Provide the [X, Y] coordinate of the cell's center where the given text is located.  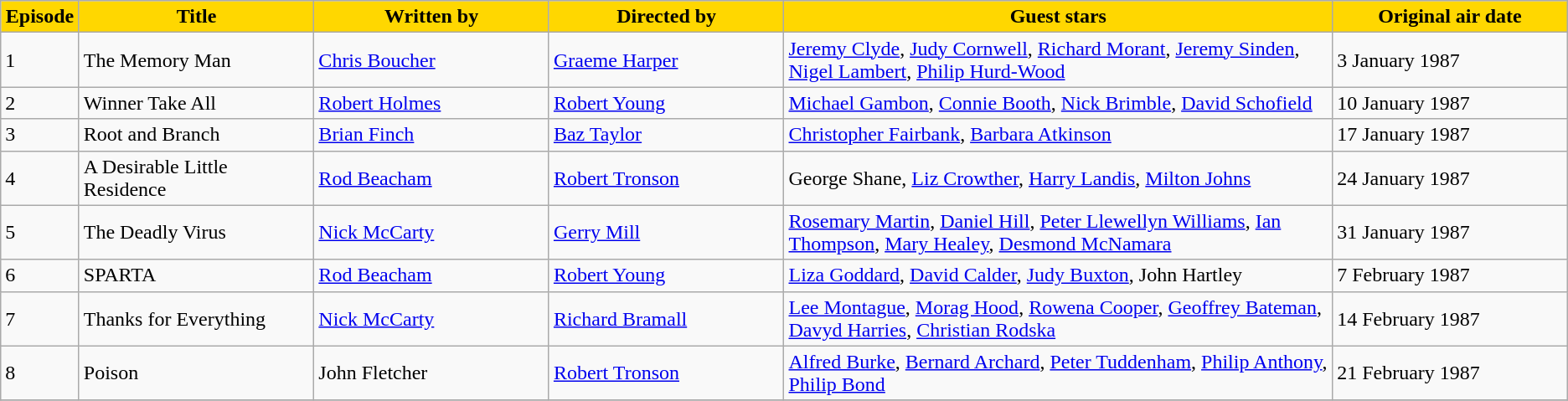
George Shane, Liz Crowther, Harry Landis, Milton Johns [1059, 177]
Baz Taylor [667, 135]
Graeme Harper [667, 60]
John Fletcher [432, 373]
24 January 1987 [1451, 177]
Original air date [1451, 17]
17 January 1987 [1451, 135]
Title [196, 17]
Winner Take All [196, 103]
1 [40, 60]
2 [40, 103]
Chris Boucher [432, 60]
The Memory Man [196, 60]
14 February 1987 [1451, 318]
Poison [196, 373]
3 January 1987 [1451, 60]
3 [40, 135]
Lee Montague, Morag Hood, Rowena Cooper, Geoffrey Bateman, Davyd Harries, Christian Rodska [1059, 318]
7 [40, 318]
10 January 1987 [1451, 103]
Rosemary Martin, Daniel Hill, Peter Llewellyn Williams, Ian Thompson, Mary Healey, Desmond McNamara [1059, 233]
4 [40, 177]
Root and Branch [196, 135]
SPARTA [196, 275]
31 January 1987 [1451, 233]
A Desirable Little Residence [196, 177]
Christopher Fairbank, Barbara Atkinson [1059, 135]
Jeremy Clyde, Judy Cornwell, Richard Morant, Jeremy Sinden, Nigel Lambert, Philip Hurd-Wood [1059, 60]
The Deadly Virus [196, 233]
Episode [40, 17]
21 February 1987 [1451, 373]
Brian Finch [432, 135]
Robert Holmes [432, 103]
Gerry Mill [667, 233]
5 [40, 233]
Written by [432, 17]
8 [40, 373]
Thanks for Everything [196, 318]
Liza Goddard, David Calder, Judy Buxton, John Hartley [1059, 275]
Directed by [667, 17]
7 February 1987 [1451, 275]
Alfred Burke, Bernard Archard, Peter Tuddenham, Philip Anthony, Philip Bond [1059, 373]
Guest stars [1059, 17]
6 [40, 275]
Richard Bramall [667, 318]
Michael Gambon, Connie Booth, Nick Brimble, David Schofield [1059, 103]
